Detect which cell encompasses the target text, then output its (X, Y) center coordinate. 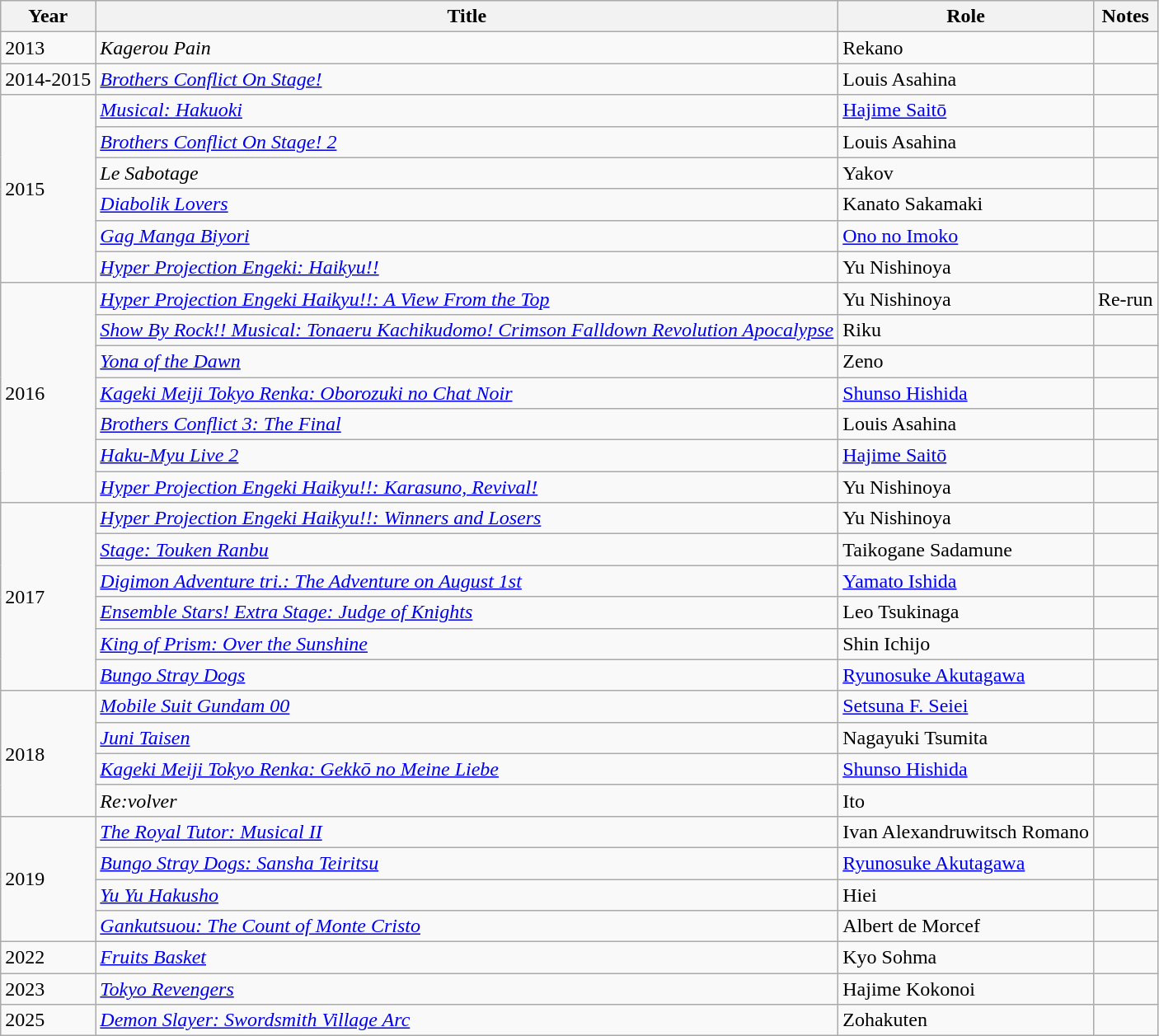
Yakov (966, 173)
Nagayuki Tsumita (966, 738)
Role (966, 16)
Year (48, 16)
2015 (48, 189)
Brothers Conflict On Stage! (467, 79)
Setsuna F. Seiei (966, 706)
Hyper Projection Engeki: Haikyu!! (467, 267)
The Royal Tutor: Musical II (467, 832)
2022 (48, 958)
Zohakuten (966, 1020)
Kageki Meiji Tokyo Renka: Oborozuki no Chat Noir (467, 393)
Hajime Kokonoi (966, 989)
Leo Tsukinaga (966, 612)
Show By Rock!! Musical: Tonaeru Kachikudomo! Crimson Falldown Revolution Apocalypse (467, 330)
Fruits Basket (467, 958)
Rekano (966, 48)
Juni Taisen (467, 738)
2019 (48, 879)
Ito (966, 800)
Ivan Alexandruwitsch Romano (966, 832)
Gag Manga Biyori (467, 236)
King of Prism: Over the Sunshine (467, 644)
Zeno (966, 361)
2016 (48, 392)
Brothers Conflict On Stage! 2 (467, 142)
Digimon Adventure tri.: The Adventure on August 1st (467, 581)
Mobile Suit Gundam 00 (467, 706)
Hyper Projection Engeki Haikyu!!: Karasuno, Revival! (467, 487)
Kagerou Pain (467, 48)
Tokyo Revengers (467, 989)
Musical: Hakuoki (467, 110)
Yona of the Dawn (467, 361)
Kyo Sohma (966, 958)
Ensemble Stars! Extra Stage: Judge of Knights (467, 612)
Hyper Projection Engeki Haikyu!!: A View From the Top (467, 298)
Bungo Stray Dogs: Sansha Teiritsu (467, 863)
2014-2015 (48, 79)
2017 (48, 597)
Diabolik Lovers (467, 204)
Shin Ichijo (966, 644)
Kageki Meiji Tokyo Renka: Gekkō no Meine Liebe (467, 769)
Kanato Sakamaki (966, 204)
Re:volver (467, 800)
Stage: Touken Ranbu (467, 550)
Notes (1125, 16)
Gankutsuou: The Count of Monte Cristo (467, 926)
2018 (48, 753)
Brothers Conflict 3: The Final (467, 424)
Haku-Myu Live 2 (467, 456)
Ono no Imoko (966, 236)
2013 (48, 48)
Yu Yu Hakusho (467, 894)
Re-run (1125, 298)
Hyper Projection Engeki Haikyu!!: Winners and Losers (467, 518)
Albert de Morcef (966, 926)
Bungo Stray Dogs (467, 675)
Title (467, 16)
Le Sabotage (467, 173)
Hiei (966, 894)
Taikogane Sadamune (966, 550)
Yamato Ishida (966, 581)
Demon Slayer: Swordsmith Village Arc (467, 1020)
2025 (48, 1020)
Riku (966, 330)
2023 (48, 989)
